Identify which cell holds the provided text, then report its (X, Y) central coordinate. 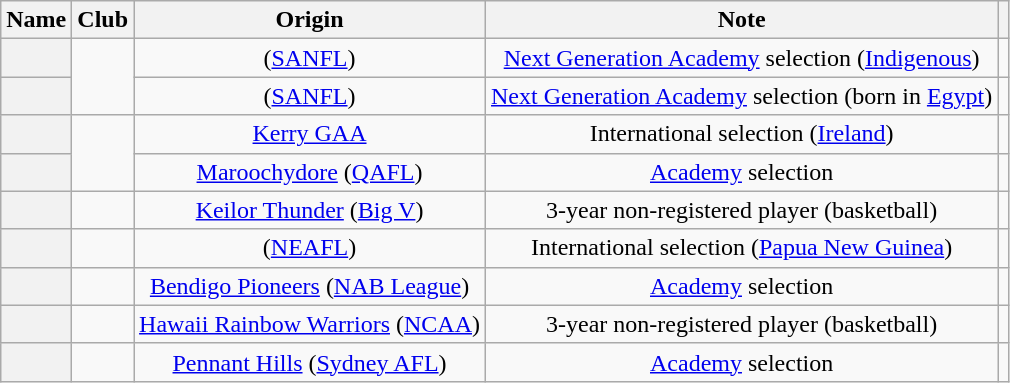
Origin (310, 20)
Next Generation Academy selection (Indigenous) (742, 58)
Maroochydore (QAFL) (310, 172)
Note (742, 20)
(NEAFL) (310, 248)
Pennant Hills (Sydney AFL) (310, 362)
Keilor Thunder (Big V) (310, 210)
Hawaii Rainbow Warriors (NCAA) (310, 324)
Club (103, 20)
International selection (Ireland) (742, 134)
Name (36, 20)
Kerry GAA (310, 134)
Next Generation Academy selection (born in Egypt) (742, 96)
International selection (Papua New Guinea) (742, 248)
Bendigo Pioneers (NAB League) (310, 286)
